Identify which cell holds the provided text, then report its (x, y) central coordinate. 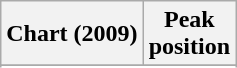
Peakposition (189, 34)
Chart (2009) (72, 34)
